For the text-containing cell, return its midpoint in (x, y) coordinate format. 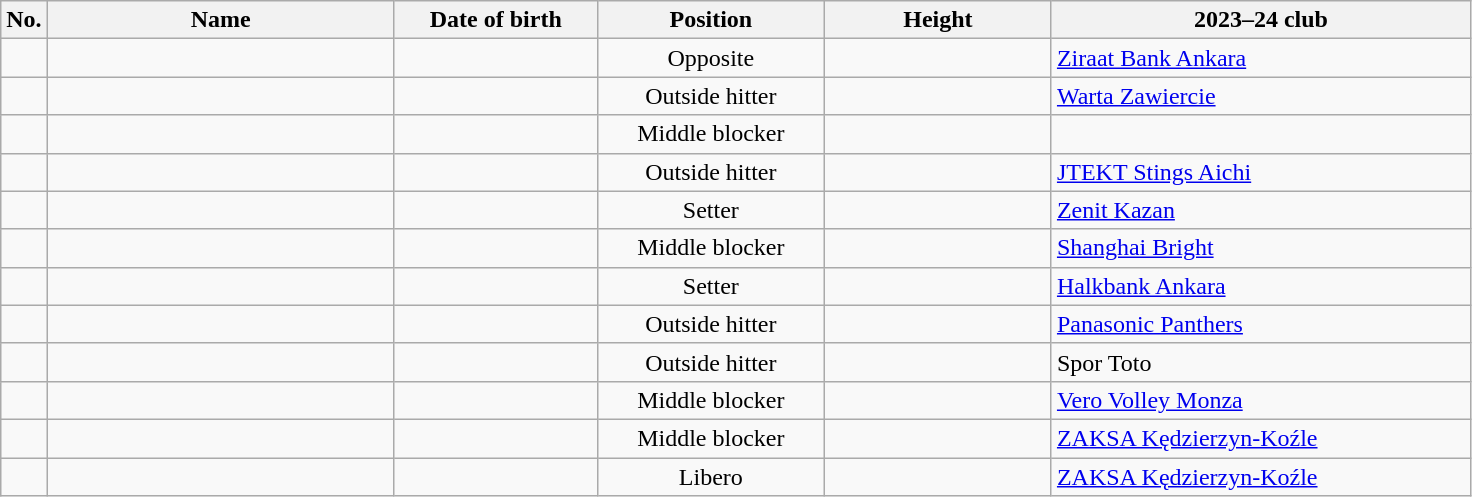
Height (938, 20)
Opposite (710, 58)
Vero Volley Monza (1260, 400)
Panasonic Panthers (1260, 324)
Position (710, 20)
Ziraat Bank Ankara (1260, 58)
Name (220, 20)
Date of birth (496, 20)
Halkbank Ankara (1260, 286)
Libero (710, 477)
Shanghai Bright (1260, 248)
Spor Toto (1260, 362)
Warta Zawiercie (1260, 96)
2023–24 club (1260, 20)
JTEKT Stings Aichi (1260, 172)
Zenit Kazan (1260, 210)
No. (24, 20)
